Locate the cell with the specified text and output its (x, y) center coordinate. 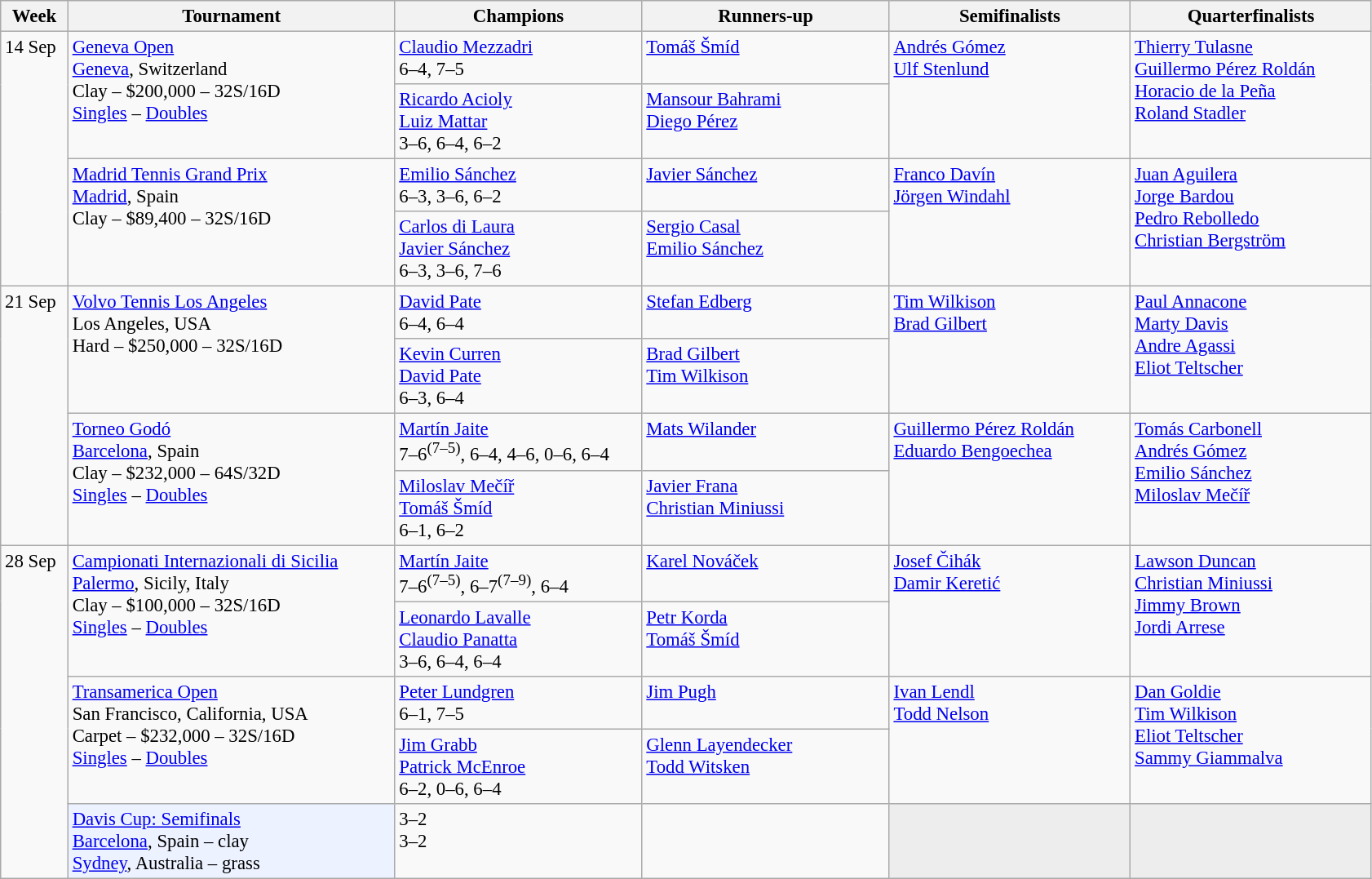
Miloslav Mečíř Tomáš Šmíd 6–1, 6–2 (519, 508)
Geneva Open Geneva, Switzerland Clay – $200,000 – 32S/16D Singles – Doubles (232, 95)
Franco Davín Jörgen Windahl (1010, 223)
Transamerica Open San Francisco, California, USA Carpet – $232,000 – 32S/16D Singles – Doubles (232, 740)
Semifinalists (1010, 16)
Martín Jaite 7–6(7–5), 6–7(7–9), 6–4 (519, 573)
Andrés Gómez Ulf Stenlund (1010, 95)
Petr Korda Tomáš Šmíd (765, 639)
Lawson Duncan Christian Miniussi Jimmy Brown Jordi Arrese (1251, 610)
Martín Jaite 7–6(7–5), 6–4, 4–6, 0–6, 6–4 (519, 442)
Davis Cup: Semifinals Barcelona, Spain – clay Sydney, Australia – grass (232, 841)
3–2 3–2 (519, 841)
Mansour Bahrami Diego Pérez (765, 122)
Tomáš Šmíd (765, 59)
Javier Frana Christian Miniussi (765, 508)
Tournament (232, 16)
Brad Gilbert Tim Wilkison (765, 377)
Campionati Internazionali di Sicilia Palermo, Sicily, Italy Clay – $100,000 – 32S/16D Singles – Doubles (232, 610)
Volvo Tennis Los Angeles Los Angeles, USA Hard – $250,000 – 32S/16D (232, 350)
Stefan Edberg (765, 313)
14 Sep (34, 159)
Tomás Carbonell Andrés Gómez Emilio Sánchez Miloslav Mečíř (1251, 480)
Week (34, 16)
28 Sep (34, 712)
Emilio Sánchez 6–3, 3–6, 6–2 (519, 186)
Karel Nováček (765, 573)
Kevin Curren David Pate 6–3, 6–4 (519, 377)
Champions (519, 16)
Glenn Layendecker Todd Witsken (765, 766)
Torneo Godó Barcelona, Spain Clay – $232,000 – 64S/32D Singles – Doubles (232, 480)
Jim Pugh (765, 704)
Mats Wilander (765, 442)
Sergio Casal Emilio Sánchez (765, 249)
Madrid Tennis Grand Prix Madrid, Spain Clay – $89,400 – 32S/16D (232, 223)
Josef Čihák Damir Keretić (1010, 610)
Thierry Tulasne Guillermo Pérez Roldán Horacio de la Peña Roland Stadler (1251, 95)
Carlos di Laura Javier Sánchez 6–3, 3–6, 7–6 (519, 249)
Runners-up (765, 16)
Claudio Mezzadri 6–4, 7–5 (519, 59)
21 Sep (34, 416)
David Pate 6–4, 6–4 (519, 313)
Ricardo Acioly Luiz Mattar 3–6, 6–4, 6–2 (519, 122)
Ivan Lendl Todd Nelson (1010, 740)
Leonardo Lavalle Claudio Panatta 3–6, 6–4, 6–4 (519, 639)
Paul Annacone Marty Davis Andre Agassi Eliot Teltscher (1251, 350)
Jim Grabb Patrick McEnroe 6–2, 0–6, 6–4 (519, 766)
Javier Sánchez (765, 186)
Quarterfinalists (1251, 16)
Peter Lundgren 6–1, 7–5 (519, 704)
Dan Goldie Tim Wilkison Eliot Teltscher Sammy Giammalva (1251, 740)
Juan Aguilera Jorge Bardou Pedro Rebolledo Christian Bergström (1251, 223)
Guillermo Pérez Roldán Eduardo Bengoechea (1010, 480)
Tim Wilkison Brad Gilbert (1010, 350)
